Provide the [X, Y] coordinate of the cell's center where the given text is located.  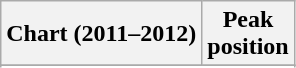
Chart (2011–2012) [102, 34]
Peakposition [248, 34]
